Capture the cell that displays the provided text and extract its (X, Y) central coordinate. 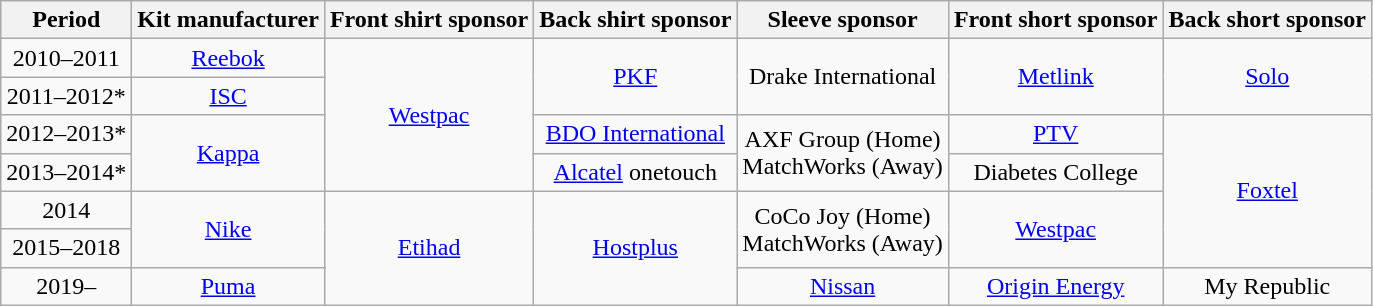
AXF Group (Home)MatchWorks (Away) (843, 153)
Metlink (1056, 77)
2014 (66, 210)
Back shirt sponsor (636, 20)
2010–2011 (66, 58)
Back short sponsor (1267, 20)
Nissan (843, 286)
Foxtel (1267, 191)
Front short sponsor (1056, 20)
2019– (66, 286)
Period (66, 20)
Nike (228, 229)
BDO International (636, 134)
Etihad (428, 248)
PTV (1056, 134)
Kappa (228, 153)
PKF (636, 77)
2012–2013* (66, 134)
ISC (228, 96)
2015–2018 (66, 248)
Reebok (228, 58)
2011–2012* (66, 96)
Origin Energy (1056, 286)
CoCo Joy (Home)MatchWorks (Away) (843, 229)
Alcatel onetouch (636, 172)
Kit manufacturer (228, 20)
Puma (228, 286)
Sleeve sponsor (843, 20)
Drake International (843, 77)
Front shirt sponsor (428, 20)
Solo (1267, 77)
Diabetes College (1056, 172)
2013–2014* (66, 172)
Hostplus (636, 248)
My Republic (1267, 286)
